Search for the cell housing the specified text and yield its (X, Y) center coordinate. 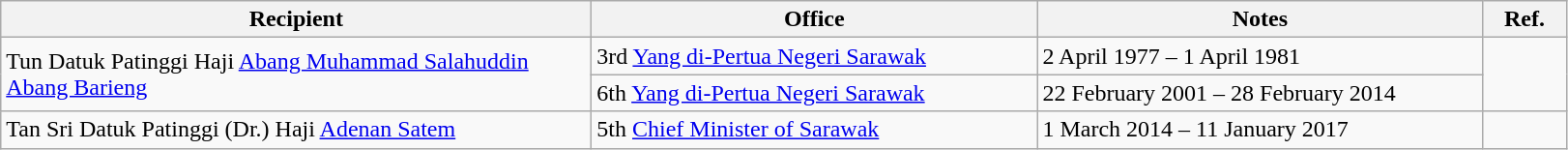
6th Yang di-Pertua Negeri Sarawak (814, 93)
Office (814, 19)
1 March 2014 – 11 January 2017 (1261, 130)
2 April 1977 – 1 April 1981 (1261, 56)
3rd Yang di-Pertua Negeri Sarawak (814, 56)
Tun Datuk Patinggi Haji Abang Muhammad Salahuddin Abang Barieng (296, 75)
Tan Sri Datuk Patinggi (Dr.) Haji Adenan Satem (296, 130)
Recipient (296, 19)
22 February 2001 – 28 February 2014 (1261, 93)
Notes (1261, 19)
Ref. (1524, 19)
5th Chief Minister of Sarawak (814, 130)
